Determine the (X, Y) coordinate at the center of the cell enclosing the given text.  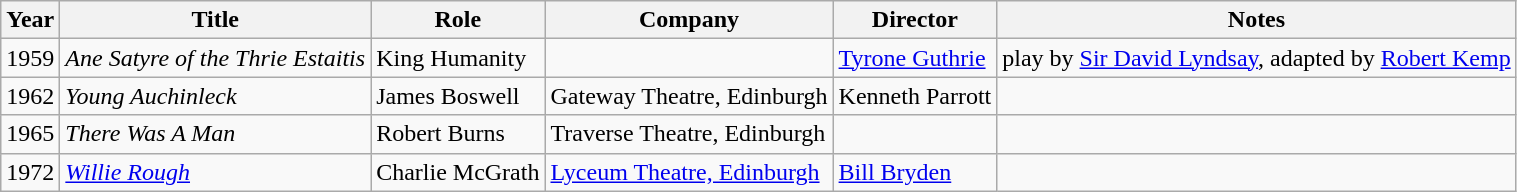
1972 (30, 172)
There Was A Man (216, 134)
Kenneth Parrott (915, 96)
Robert Burns (458, 134)
Bill Bryden (915, 172)
Willie Rough (216, 172)
Charlie McGrath (458, 172)
1959 (30, 58)
Young Auchinleck (216, 96)
King Humanity (458, 58)
Tyrone Guthrie (915, 58)
Title (216, 20)
Director (915, 20)
Ane Satyre of the Thrie Estaitis (216, 58)
James Boswell (458, 96)
Company (689, 20)
Role (458, 20)
Traverse Theatre, Edinburgh (689, 134)
1965 (30, 134)
play by Sir David Lyndsay, adapted by Robert Kemp (1256, 58)
Lyceum Theatre, Edinburgh (689, 172)
Year (30, 20)
Notes (1256, 20)
Gateway Theatre, Edinburgh (689, 96)
1962 (30, 96)
